Return (x, y) of the center of cell containing provided text 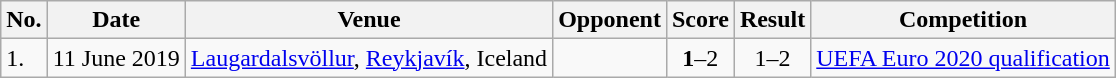
No. (24, 20)
Result (772, 20)
Score (700, 20)
Laugardalsvöllur, Reykjavík, Iceland (368, 58)
Opponent (610, 20)
1. (24, 58)
11 June 2019 (116, 58)
Venue (368, 20)
UEFA Euro 2020 qualification (964, 58)
Date (116, 20)
Competition (964, 20)
